Find where the given text appears and provide that cell's center as [X, Y] coordinate. 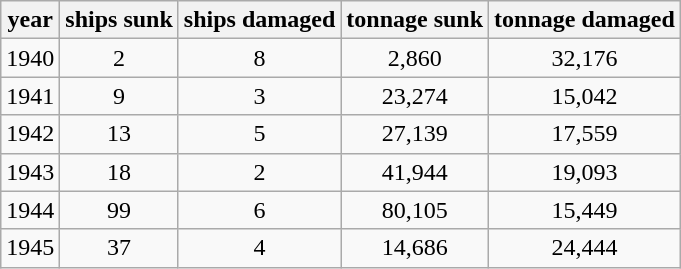
15,449 [585, 210]
ships damaged [259, 20]
4 [259, 248]
year [30, 20]
37 [119, 248]
23,274 [415, 96]
27,139 [415, 134]
17,559 [585, 134]
19,093 [585, 172]
14,686 [415, 248]
15,042 [585, 96]
1941 [30, 96]
ships sunk [119, 20]
8 [259, 58]
6 [259, 210]
2,860 [415, 58]
1945 [30, 248]
9 [119, 96]
1943 [30, 172]
41,944 [415, 172]
1944 [30, 210]
5 [259, 134]
18 [119, 172]
3 [259, 96]
99 [119, 210]
1940 [30, 58]
13 [119, 134]
1942 [30, 134]
32,176 [585, 58]
tonnage damaged [585, 20]
24,444 [585, 248]
tonnage sunk [415, 20]
80,105 [415, 210]
